Output the (X, Y) coordinate of the center of the cell containing the given text.  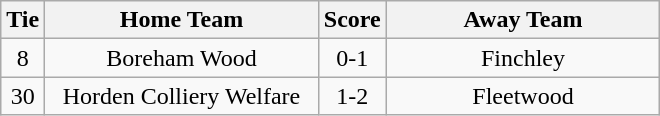
8 (23, 58)
30 (23, 96)
0-1 (352, 58)
Boreham Wood (182, 58)
Finchley (523, 58)
1-2 (352, 96)
Home Team (182, 20)
Score (352, 20)
Horden Colliery Welfare (182, 96)
Tie (23, 20)
Fleetwood (523, 96)
Away Team (523, 20)
